Identify which cell holds the provided text, then report its (X, Y) central coordinate. 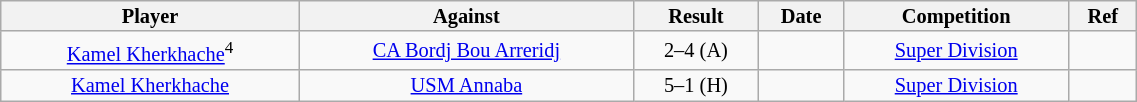
Kamel Kherkhache (150, 86)
Ref (1103, 16)
Competition (956, 16)
5–1 (H) (696, 86)
Player (150, 16)
CA Bordj Bou Arreridj (466, 50)
USM Annaba (466, 86)
Result (696, 16)
2–4 (A) (696, 50)
Kamel Kherkhache4 (150, 50)
Date (800, 16)
Against (466, 16)
